Pinpoint the cell where the given text exists, returning its [x, y] midpoint coordinate. 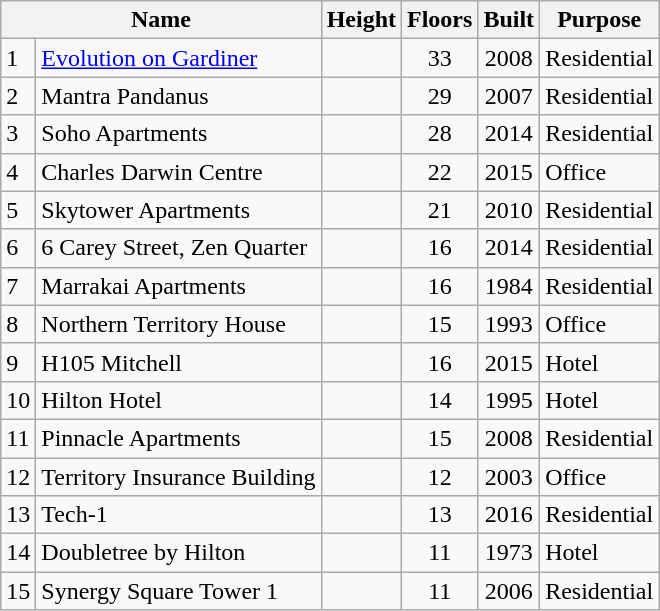
2016 [509, 515]
33 [440, 58]
2006 [509, 591]
Evolution on Gardiner [178, 58]
4 [18, 172]
28 [440, 134]
Purpose [600, 20]
Built [509, 20]
22 [440, 172]
Mantra Pandanus [178, 96]
2010 [509, 210]
Floors [440, 20]
6 Carey Street, Zen Quarter [178, 248]
1973 [509, 553]
Doubletree by Hilton [178, 553]
Charles Darwin Centre [178, 172]
1995 [509, 400]
2003 [509, 477]
Pinnacle Apartments [178, 438]
Northern Territory House [178, 324]
2007 [509, 96]
2 [18, 96]
Name [161, 20]
9 [18, 362]
10 [18, 400]
8 [18, 324]
Tech-1 [178, 515]
6 [18, 248]
Synergy Square Tower 1 [178, 591]
Marrakai Apartments [178, 286]
Skytower Apartments [178, 210]
1993 [509, 324]
29 [440, 96]
Territory Insurance Building [178, 477]
7 [18, 286]
Height [361, 20]
21 [440, 210]
3 [18, 134]
1984 [509, 286]
1 [18, 58]
H105 Mitchell [178, 362]
5 [18, 210]
Soho Apartments [178, 134]
Hilton Hotel [178, 400]
